Return the [x, y] coordinate for the center point of the cell that contains the specified text.  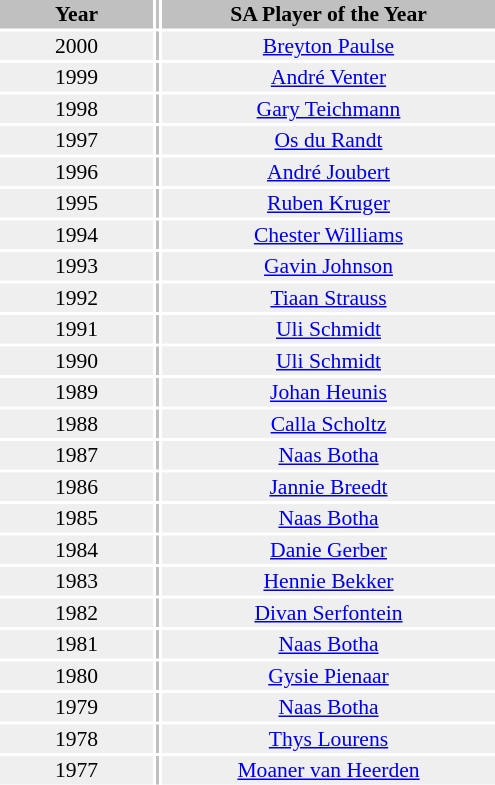
1995 [76, 203]
1991 [76, 329]
Thys Lourens [328, 738]
1993 [76, 266]
1984 [76, 550]
2000 [76, 46]
Moaner van Heerden [328, 770]
Year [76, 14]
André Joubert [328, 172]
1989 [76, 392]
Gary Teichmann [328, 108]
1979 [76, 707]
1997 [76, 140]
Danie Gerber [328, 550]
Jannie Breedt [328, 486]
1980 [76, 676]
1982 [76, 612]
Hennie Bekker [328, 581]
1978 [76, 738]
1977 [76, 770]
Calla Scholtz [328, 424]
Breyton Paulse [328, 46]
1990 [76, 360]
Johan Heunis [328, 392]
Os du Randt [328, 140]
1992 [76, 298]
1988 [76, 424]
1998 [76, 108]
1981 [76, 644]
Divan Serfontein [328, 612]
1985 [76, 518]
Gysie Pienaar [328, 676]
1999 [76, 77]
Chester Williams [328, 234]
André Venter [328, 77]
Gavin Johnson [328, 266]
1983 [76, 581]
Ruben Kruger [328, 203]
Tiaan Strauss [328, 298]
1986 [76, 486]
1987 [76, 455]
SA Player of the Year [328, 14]
1994 [76, 234]
1996 [76, 172]
